Output the [x, y] coordinate of the center of the cell containing the given text.  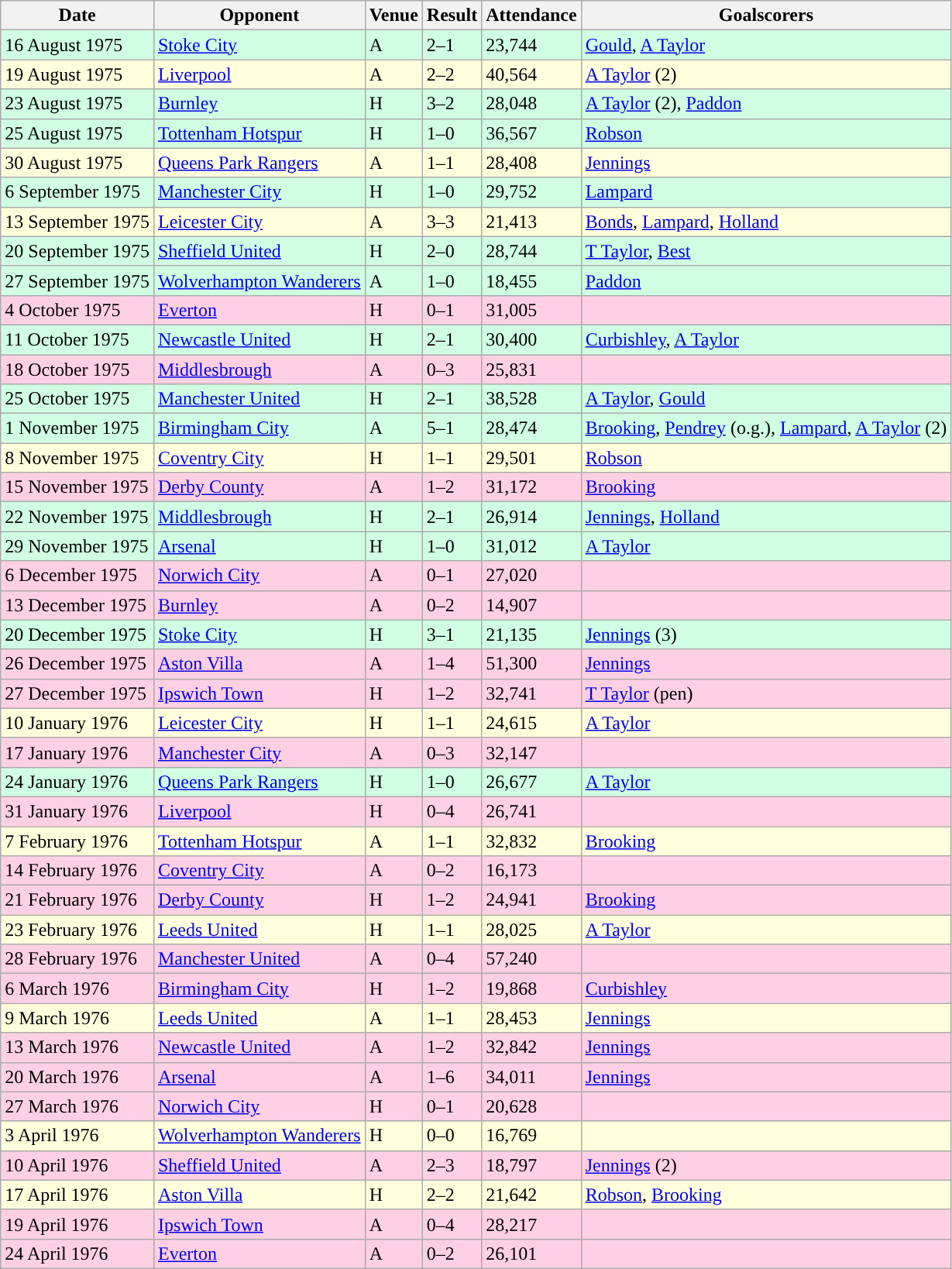
23 August 1975 [77, 104]
Date [77, 15]
T Taylor, Best [766, 251]
30,400 [531, 339]
34,011 [531, 1077]
27 March 1976 [77, 1106]
9 March 1976 [77, 1018]
Jennings (3) [766, 634]
Jennings, Holland [766, 517]
24,615 [531, 723]
6 March 1976 [77, 989]
16,769 [531, 1136]
30 August 1975 [77, 163]
23 February 1976 [77, 930]
Robson, Brooking [766, 1195]
7 February 1976 [77, 841]
18,455 [531, 280]
1–4 [452, 664]
29,501 [531, 458]
27 December 1975 [77, 693]
36,567 [531, 133]
Opponent [259, 15]
19,868 [531, 989]
27,020 [531, 576]
3 April 1976 [77, 1136]
26,914 [531, 517]
32,832 [531, 841]
Goalscorers [766, 15]
22 November 1975 [77, 517]
10 January 1976 [77, 723]
25,831 [531, 370]
17 January 1976 [77, 752]
Jennings (2) [766, 1165]
51,300 [531, 664]
1–6 [452, 1077]
11 October 1975 [77, 339]
28,025 [531, 930]
Curbishley [766, 989]
Lampard [766, 192]
15 November 1975 [77, 487]
38,528 [531, 399]
24 April 1976 [77, 1254]
29 November 1975 [77, 546]
25 August 1975 [77, 133]
2–0 [452, 251]
27 September 1975 [77, 280]
19 August 1975 [77, 74]
31 January 1976 [77, 811]
28,217 [531, 1224]
20 September 1975 [77, 251]
20 December 1975 [77, 634]
28,744 [531, 251]
26,677 [531, 782]
19 April 1976 [77, 1224]
14,907 [531, 605]
26,101 [531, 1254]
Attendance [531, 15]
Paddon [766, 280]
29,752 [531, 192]
13 September 1975 [77, 222]
1 November 1975 [77, 428]
32,842 [531, 1047]
16,173 [531, 871]
Gould, A Taylor [766, 45]
24 January 1976 [77, 782]
20,628 [531, 1106]
8 November 1975 [77, 458]
24,941 [531, 900]
2–3 [452, 1165]
18,797 [531, 1165]
5–1 [452, 428]
13 March 1976 [77, 1047]
28 February 1976 [77, 959]
21,642 [531, 1195]
Result [452, 15]
Bonds, Lampard, Holland [766, 222]
28,474 [531, 428]
28,048 [531, 104]
23,744 [531, 45]
16 August 1975 [77, 45]
10 April 1976 [77, 1165]
40,564 [531, 74]
A Taylor, Gould [766, 399]
0–0 [452, 1136]
Curbishley, A Taylor [766, 339]
20 March 1976 [77, 1077]
3–1 [452, 634]
28,408 [531, 163]
21,413 [531, 222]
21,135 [531, 634]
25 October 1975 [77, 399]
32,741 [531, 693]
28,453 [531, 1018]
31,172 [531, 487]
3–2 [452, 104]
T Taylor (pen) [766, 693]
21 February 1976 [77, 900]
18 October 1975 [77, 370]
26,741 [531, 811]
26 December 1975 [77, 664]
4 October 1975 [77, 310]
Venue [394, 15]
A Taylor (2) [766, 74]
17 April 1976 [77, 1195]
57,240 [531, 959]
Brooking, Pendrey (o.g.), Lampard, A Taylor (2) [766, 428]
3–3 [452, 222]
32,147 [531, 752]
6 September 1975 [77, 192]
31,012 [531, 546]
31,005 [531, 310]
6 December 1975 [77, 576]
14 February 1976 [77, 871]
A Taylor (2), Paddon [766, 104]
13 December 1975 [77, 605]
